For the text-containing cell, return its midpoint in [x, y] coordinate format. 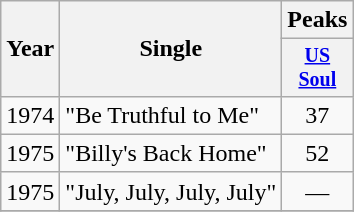
37 [318, 115]
"Billy's Back Home" [171, 153]
"July, July, July, July" [171, 191]
"Be Truthful to Me" [171, 115]
— [318, 191]
Single [171, 49]
Year [30, 49]
52 [318, 153]
1974 [30, 115]
Peaks [318, 20]
USSoul [318, 68]
